Detect which cell encompasses the target text, then output its [x, y] center coordinate. 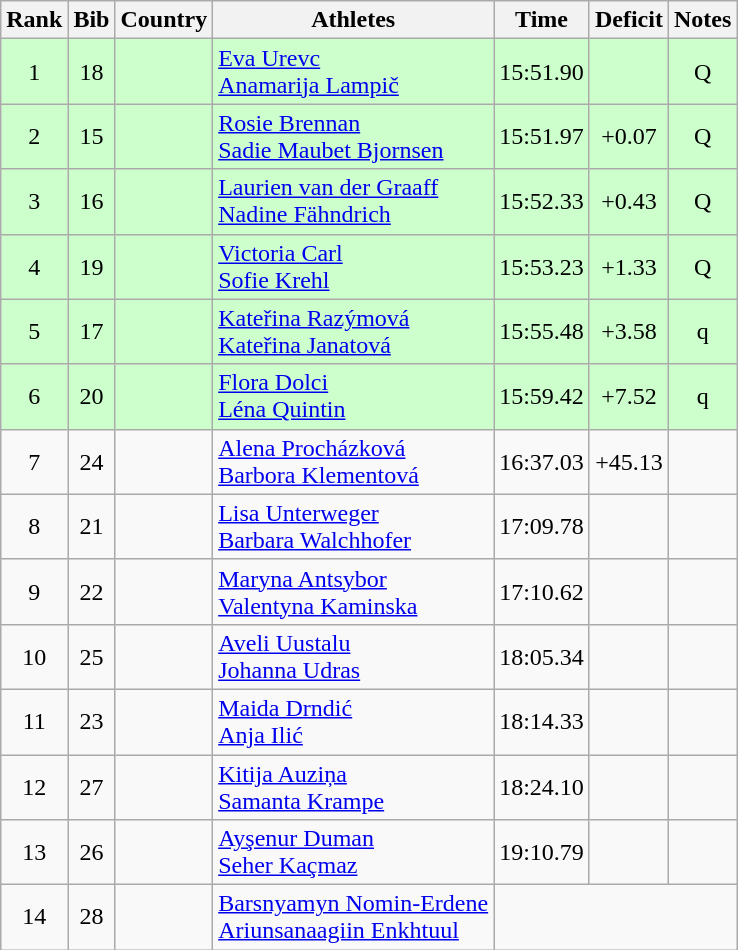
Aveli UustaluJohanna Udras [354, 656]
Eva UrevcAnamarija Lampič [354, 72]
+7.52 [628, 396]
Kateřina RazýmováKateřina Janatová [354, 332]
11 [34, 722]
Deficit [628, 20]
+0.43 [628, 202]
15 [92, 136]
28 [92, 918]
16:37.03 [542, 462]
Barsnyamyn Nomin-Erdene Ariunsanaagiin Enkhtuul [354, 918]
5 [34, 332]
19 [92, 266]
13 [34, 852]
Country [164, 20]
Maida DrndićAnja Ilić [354, 722]
Flora DolciLéna Quintin [354, 396]
17:10.62 [542, 592]
17 [92, 332]
21 [92, 526]
17:09.78 [542, 526]
+45.13 [628, 462]
8 [34, 526]
Alena ProcházkováBarbora Klementová [354, 462]
18:24.10 [542, 786]
Laurien van der GraaffNadine Fähndrich [354, 202]
15:53.23 [542, 266]
Rank [34, 20]
15:55.48 [542, 332]
26 [92, 852]
18:14.33 [542, 722]
Lisa UnterwegerBarbara Walchhofer [354, 526]
Victoria CarlSofie Krehl [354, 266]
Ayşenur DumanSeher Kaçmaz [354, 852]
23 [92, 722]
Athletes [354, 20]
20 [92, 396]
2 [34, 136]
4 [34, 266]
25 [92, 656]
3 [34, 202]
Bib [92, 20]
Time [542, 20]
Maryna AntsyborValentyna Kaminska [354, 592]
9 [34, 592]
27 [92, 786]
+0.07 [628, 136]
24 [92, 462]
1 [34, 72]
15:52.33 [542, 202]
+1.33 [628, 266]
15:59.42 [542, 396]
18:05.34 [542, 656]
Kitija AuziņaSamanta Krampe [354, 786]
15:51.97 [542, 136]
Rosie BrennanSadie Maubet Bjornsen [354, 136]
18 [92, 72]
7 [34, 462]
+3.58 [628, 332]
12 [34, 786]
22 [92, 592]
10 [34, 656]
15:51.90 [542, 72]
19:10.79 [542, 852]
14 [34, 918]
Notes [702, 20]
6 [34, 396]
16 [92, 202]
